Pinpoint the cell where the given text exists, returning its [X, Y] midpoint coordinate. 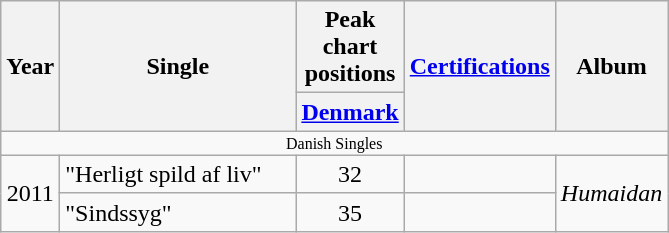
Certifications [480, 66]
Single [178, 66]
"Sindssyg" [178, 212]
Peak chart positions [350, 47]
35 [350, 212]
Album [611, 66]
Humaidan [611, 193]
"Herligt spild af liv" [178, 174]
Danish Singles [334, 143]
32 [350, 174]
Year [30, 66]
Denmark [350, 112]
2011 [30, 193]
